Pinpoint the cell where the given text exists, returning its (x, y) midpoint coordinate. 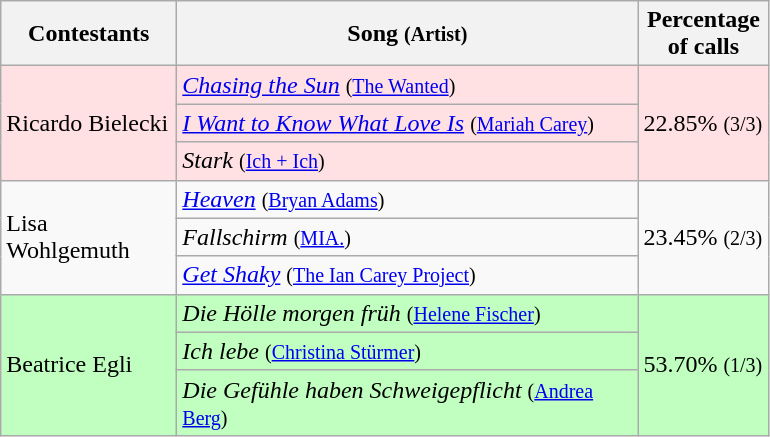
Chasing the Sun (The Wanted) (408, 85)
Die Gefühle haben Schweigepflicht (Andrea Berg) (408, 402)
22.85% (3/3) (704, 123)
Fallschirm (MIA.) (408, 237)
I Want to Know What Love Is (Mariah Carey) (408, 123)
53.70% (1/3) (704, 364)
Get Shaky (The Ian Carey Project) (408, 275)
Ricardo Bielecki (89, 123)
Ich lebe (Christina Stürmer) (408, 351)
Heaven (Bryan Adams) (408, 199)
Percentage of calls (704, 34)
Beatrice Egli (89, 364)
Contestants (89, 34)
Die Hölle morgen früh (Helene Fischer) (408, 313)
Song (Artist) (408, 34)
Lisa Wohlgemuth (89, 237)
23.45% (2/3) (704, 237)
Stark (Ich + Ich) (408, 161)
